Return the (X, Y) coordinate for the center point of the cell that contains the specified text.  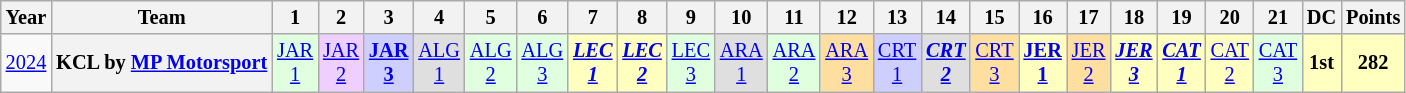
9 (691, 17)
JER2 (1089, 63)
6 (542, 17)
KCL by MP Motorsport (162, 63)
21 (1278, 17)
15 (994, 17)
4 (439, 17)
Points (1373, 17)
16 (1043, 17)
JAR3 (388, 63)
10 (742, 17)
20 (1230, 17)
LEC3 (691, 63)
18 (1134, 17)
ARA2 (794, 63)
3 (388, 17)
13 (897, 17)
LEC2 (642, 63)
ARA1 (742, 63)
JAR2 (341, 63)
8 (642, 17)
Team (162, 17)
ALG3 (542, 63)
JER1 (1043, 63)
CAT3 (1278, 63)
CAT2 (1230, 63)
CRT3 (994, 63)
LEC1 (592, 63)
ARA3 (846, 63)
ALG2 (491, 63)
12 (846, 17)
2 (341, 17)
11 (794, 17)
2024 (26, 63)
1 (295, 17)
282 (1373, 63)
CRT2 (946, 63)
CAT1 (1181, 63)
5 (491, 17)
7 (592, 17)
JAR1 (295, 63)
CRT1 (897, 63)
JER3 (1134, 63)
Year (26, 17)
1st (1322, 63)
17 (1089, 17)
14 (946, 17)
19 (1181, 17)
DC (1322, 17)
ALG1 (439, 63)
